Identify which cell holds the provided text, then report its [x, y] central coordinate. 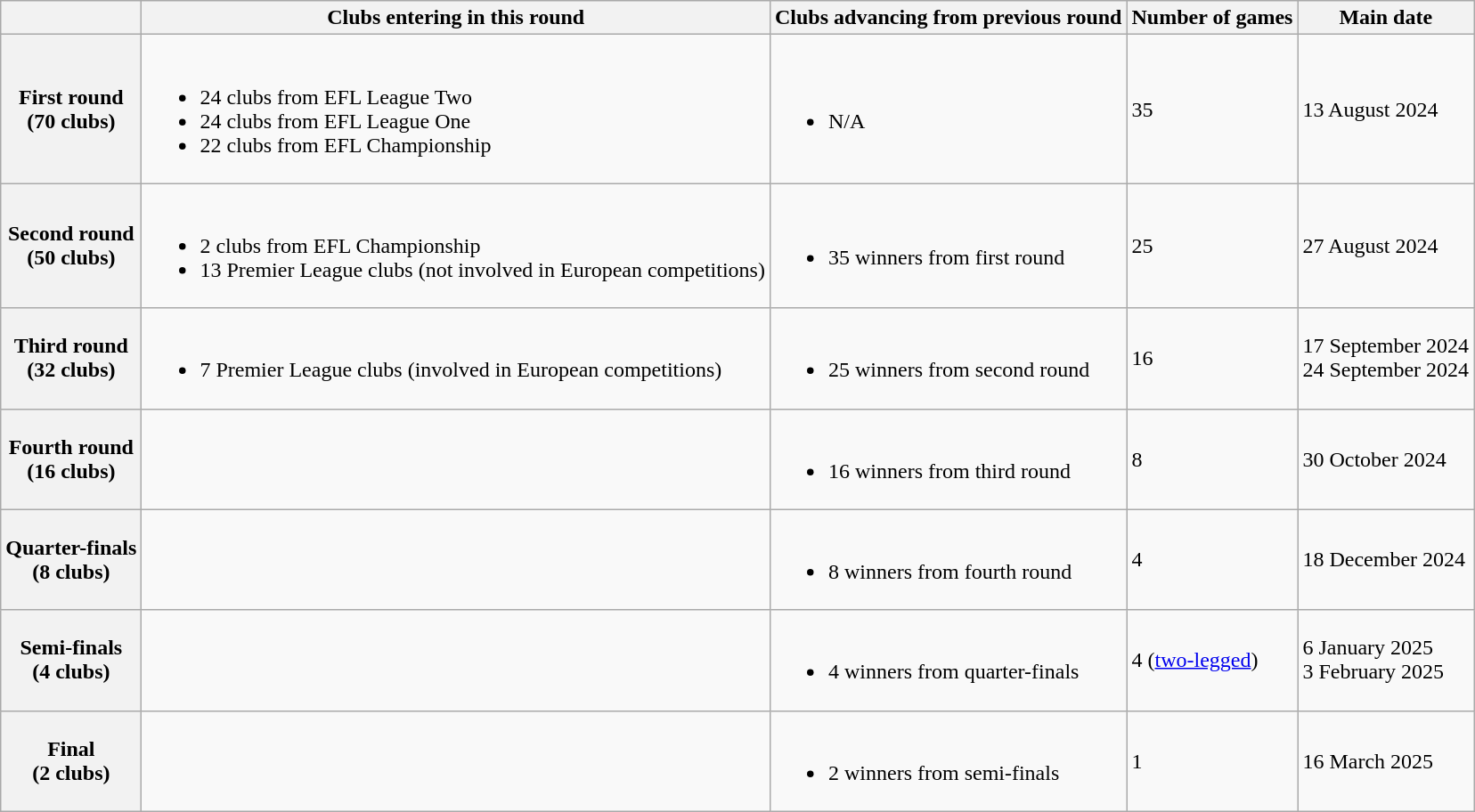
24 clubs from EFL League Two24 clubs from EFL League One22 clubs from EFL Championship [456, 109]
16 winners from third round [948, 459]
35 [1212, 109]
2 winners from semi-finals [948, 760]
13 August 2024 [1386, 109]
18 December 2024 [1386, 559]
Clubs advancing from previous round [948, 18]
4 (two-legged) [1212, 661]
Main date [1386, 18]
Third round(32 clubs) [71, 358]
8 winners from fourth round [948, 559]
35 winners from first round [948, 246]
1 [1212, 760]
25 [1212, 246]
Semi-finals(4 clubs) [71, 661]
16 [1212, 358]
27 August 2024 [1386, 246]
Fourth round(16 clubs) [71, 459]
17 September 2024 24 September 2024 [1386, 358]
6 January 2025 3 February 2025 [1386, 661]
Second round(50 clubs) [71, 246]
Quarter-finals(8 clubs) [71, 559]
First round(70 clubs) [71, 109]
16 March 2025 [1386, 760]
Number of games [1212, 18]
Final(2 clubs) [71, 760]
30 October 2024 [1386, 459]
2 clubs from EFL Championship13 Premier League clubs (not involved in European competitions) [456, 246]
4 [1212, 559]
25 winners from second round [948, 358]
8 [1212, 459]
N/A [948, 109]
4 winners from quarter-finals [948, 661]
Clubs entering in this round [456, 18]
7 Premier League clubs (involved in European competitions) [456, 358]
